Search for the cell housing the specified text and yield its (X, Y) center coordinate. 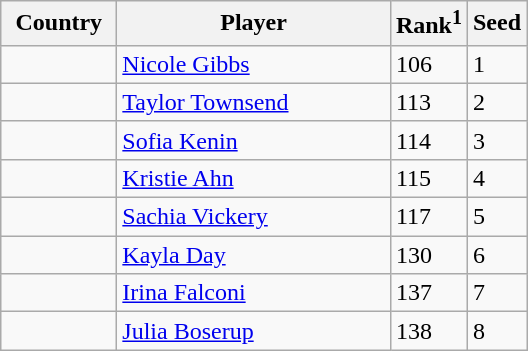
115 (428, 178)
7 (496, 293)
137 (428, 293)
130 (428, 255)
8 (496, 331)
3 (496, 140)
Kristie Ahn (254, 178)
Rank1 (428, 24)
Irina Falconi (254, 293)
106 (428, 64)
4 (496, 178)
113 (428, 102)
1 (496, 64)
Player (254, 24)
Country (59, 24)
138 (428, 331)
Sachia Vickery (254, 217)
Seed (496, 24)
Kayla Day (254, 255)
117 (428, 217)
114 (428, 140)
Taylor Townsend (254, 102)
Nicole Gibbs (254, 64)
5 (496, 217)
Julia Boserup (254, 331)
Sofia Kenin (254, 140)
6 (496, 255)
2 (496, 102)
